Detect which cell encompasses the target text, then output its [X, Y] center coordinate. 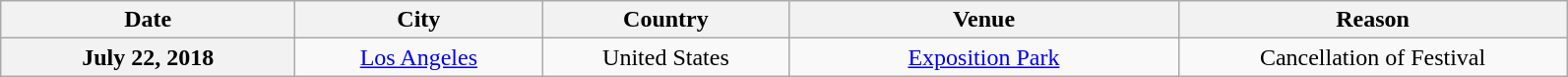
Reason [1372, 20]
Cancellation of Festival [1372, 57]
Los Angeles [419, 57]
City [419, 20]
Exposition Park [984, 57]
July 22, 2018 [148, 57]
Country [665, 20]
Venue [984, 20]
United States [665, 57]
Date [148, 20]
